Capture the cell that displays the provided text and extract its (x, y) central coordinate. 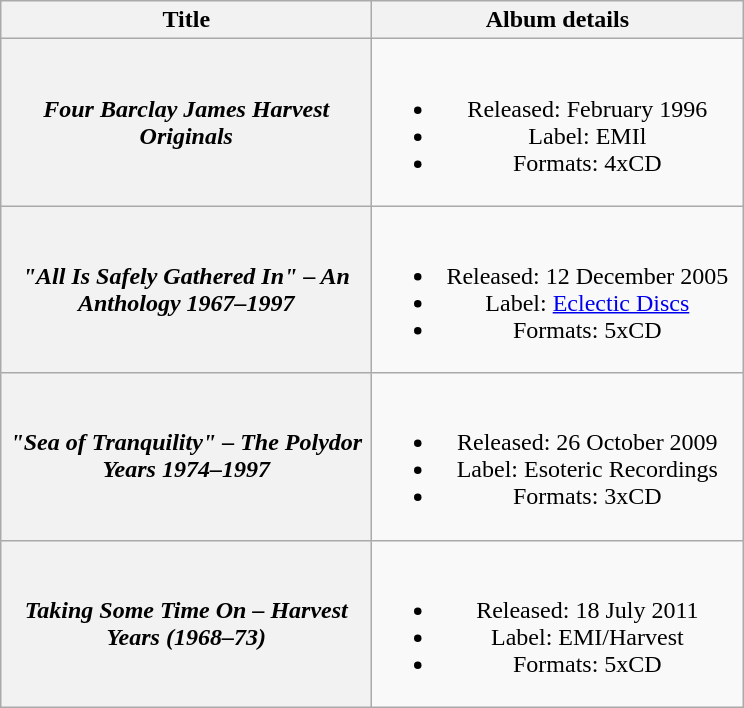
Released: 18 July 2011Label: EMI/HarvestFormats: 5xCD (558, 624)
Title (186, 20)
"All Is Safely Gathered In" – An Anthology 1967–1997 (186, 290)
"Sea of Tranquility" – The Polydor Years 1974–1997 (186, 456)
Taking Some Time On – Harvest Years (1968–73) (186, 624)
Released: February 1996Label: EMIlFormats: 4xCD (558, 122)
Album details (558, 20)
Released: 26 October 2009Label: Esoteric RecordingsFormats: 3xCD (558, 456)
Released: 12 December 2005Label: Eclectic DiscsFormats: 5xCD (558, 290)
Four Barclay James Harvest Originals (186, 122)
